From the cell containing the given text, extract its center point as (x, y) coordinate. 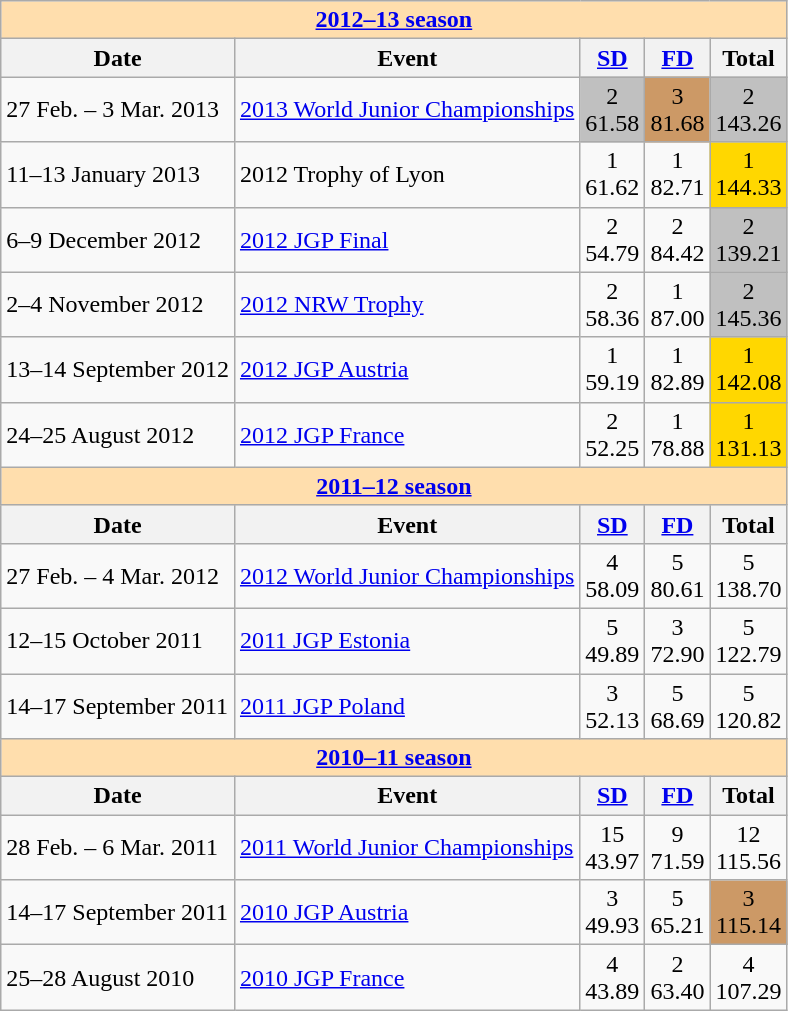
3 49.93 (612, 912)
2 61.58 (612, 110)
3 81.68 (678, 110)
1 131.13 (748, 434)
5 80.61 (678, 576)
2011–12 season (394, 486)
2 84.42 (678, 240)
27 Feb. – 4 Mar. 2012 (118, 576)
2013 World Junior Championships (406, 110)
15 43.97 (612, 848)
3 52.13 (612, 706)
2 58.36 (612, 304)
2011 World Junior Championships (406, 848)
3 72.90 (678, 640)
4 43.89 (612, 978)
2012 JGP Austria (406, 370)
2 145.36 (748, 304)
2011 JGP Estonia (406, 640)
3 115.14 (748, 912)
5 138.70 (748, 576)
2 143.26 (748, 110)
2 63.40 (678, 978)
2 52.25 (612, 434)
1 82.89 (678, 370)
4 58.09 (612, 576)
1 87.00 (678, 304)
25–28 August 2010 (118, 978)
27 Feb. – 3 Mar. 2013 (118, 110)
5 122.79 (748, 640)
28 Feb. – 6 Mar. 2011 (118, 848)
1 142.08 (748, 370)
2010 JGP France (406, 978)
5 65.21 (678, 912)
11–13 January 2013 (118, 174)
2012 JGP Final (406, 240)
5 120.82 (748, 706)
2011 JGP Poland (406, 706)
2010 JGP Austria (406, 912)
2012–13 season (394, 20)
12–15 October 2011 (118, 640)
2 54.79 (612, 240)
4 107.29 (748, 978)
5 68.69 (678, 706)
12 115.56 (748, 848)
13–14 September 2012 (118, 370)
2012 Trophy of Lyon (406, 174)
2012 World Junior Championships (406, 576)
1 144.33 (748, 174)
2012 NRW Trophy (406, 304)
1 78.88 (678, 434)
24–25 August 2012 (118, 434)
5 49.89 (612, 640)
1 59.19 (612, 370)
1 82.71 (678, 174)
1 61.62 (612, 174)
6–9 December 2012 (118, 240)
2010–11 season (394, 758)
2012 JGP France (406, 434)
2 139.21 (748, 240)
2–4 November 2012 (118, 304)
9 71.59 (678, 848)
